Output the (X, Y) coordinate of the center of the cell containing the given text.  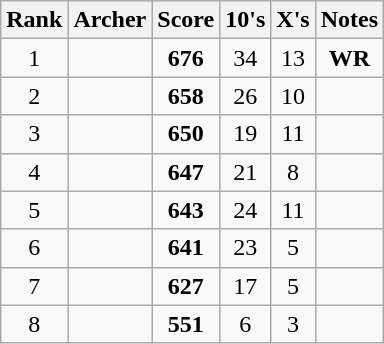
Rank (34, 20)
650 (186, 134)
641 (186, 248)
Notes (349, 20)
17 (246, 286)
Archer (110, 20)
Score (186, 20)
13 (293, 58)
10's (246, 20)
551 (186, 324)
627 (186, 286)
7 (34, 286)
21 (246, 172)
WR (349, 58)
658 (186, 96)
24 (246, 210)
19 (246, 134)
34 (246, 58)
643 (186, 210)
X's (293, 20)
647 (186, 172)
23 (246, 248)
10 (293, 96)
2 (34, 96)
26 (246, 96)
676 (186, 58)
1 (34, 58)
4 (34, 172)
